Return the (X, Y) coordinate for the center point of the cell that contains the specified text.  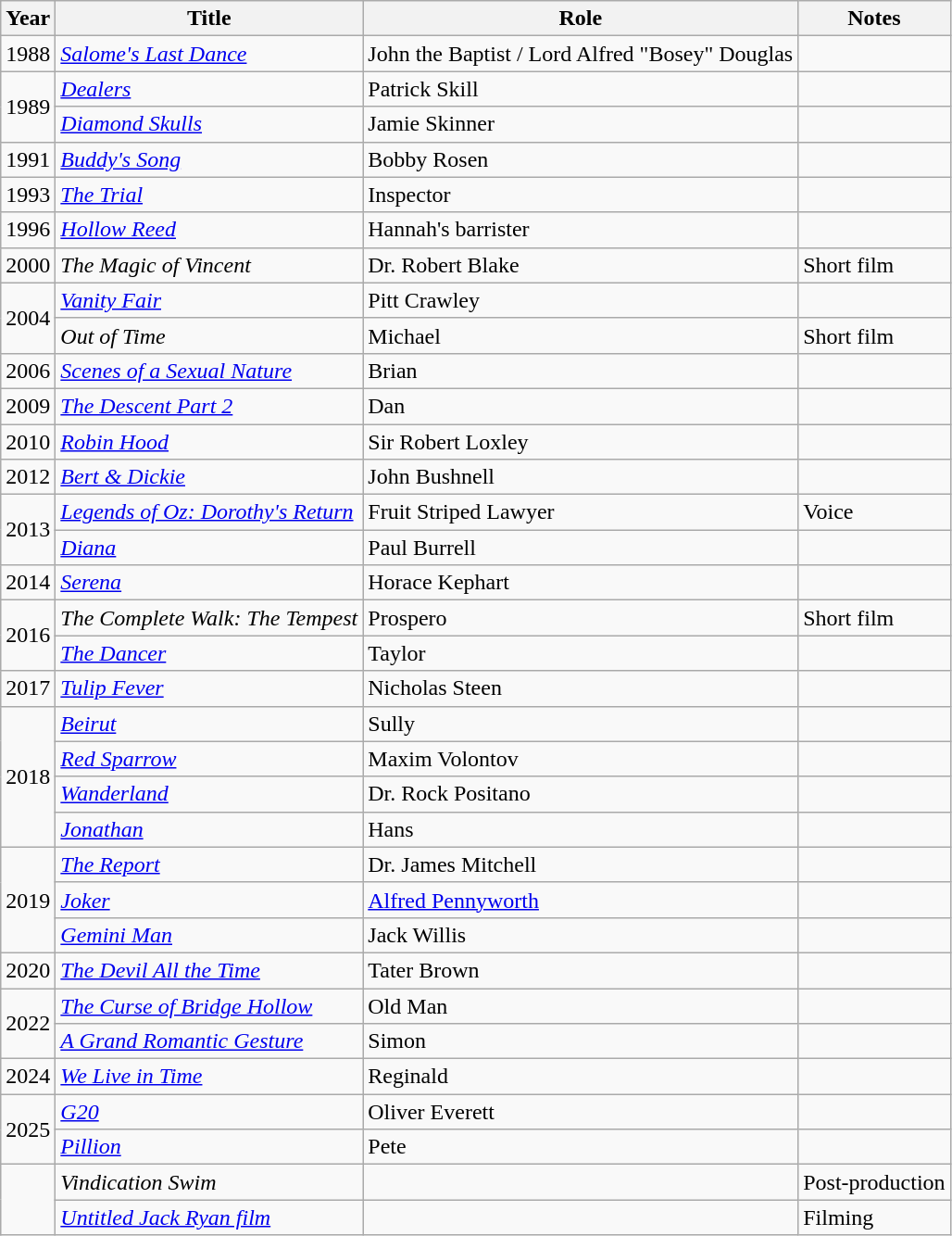
Dr. James Mitchell (581, 864)
The Complete Walk: The Tempest (209, 618)
Sir Robert Loxley (581, 442)
Tulip Fever (209, 688)
2014 (28, 583)
Jamie Skinner (581, 124)
2025 (28, 1129)
Hollow Reed (209, 230)
Robin Hood (209, 442)
Jack Willis (581, 935)
2019 (28, 900)
Joker (209, 900)
2010 (28, 442)
The Trial (209, 195)
Out of Time (209, 335)
2013 (28, 530)
Wanderland (209, 794)
G20 (209, 1112)
Pete (581, 1147)
John Bushnell (581, 477)
2004 (28, 318)
Bert & Dickie (209, 477)
Hans (581, 829)
Dr. Rock Positano (581, 794)
Brian (581, 371)
Oliver Everett (581, 1112)
Paul Burrell (581, 548)
Sully (581, 724)
1988 (28, 54)
We Live in Time (209, 1077)
1996 (28, 230)
Dr. Robert Blake (581, 265)
Maxim Volontov (581, 759)
Post-production (874, 1182)
Patrick Skill (581, 89)
2006 (28, 371)
Diana (209, 548)
1991 (28, 159)
Serena (209, 583)
The Descent Part 2 (209, 406)
Filming (874, 1217)
Pillion (209, 1147)
Untitled Jack Ryan film (209, 1217)
2016 (28, 636)
The Dancer (209, 653)
Vanity Fair (209, 300)
Inspector (581, 195)
Salome's Last Dance (209, 54)
The Curse of Bridge Hollow (209, 1005)
Bobby Rosen (581, 159)
Reginald (581, 1077)
Old Man (581, 1005)
John the Baptist / Lord Alfred "Bosey" Douglas (581, 54)
Fruit Striped Lawyer (581, 512)
Horace Kephart (581, 583)
1989 (28, 107)
Taylor (581, 653)
Beirut (209, 724)
Scenes of a Sexual Nature (209, 371)
Simon (581, 1041)
2020 (28, 970)
Michael (581, 335)
Year (28, 19)
The Report (209, 864)
2000 (28, 265)
Alfred Pennyworth (581, 900)
The Devil All the Time (209, 970)
Dan (581, 406)
Dealers (209, 89)
A Grand Romantic Gesture (209, 1041)
The Magic of Vincent (209, 265)
Buddy's Song (209, 159)
Title (209, 19)
2012 (28, 477)
Vindication Swim (209, 1182)
1993 (28, 195)
Voice (874, 512)
Nicholas Steen (581, 688)
2022 (28, 1023)
Legends of Oz: Dorothy's Return (209, 512)
Pitt Crawley (581, 300)
Tater Brown (581, 970)
2018 (28, 776)
Role (581, 19)
Jonathan (209, 829)
Diamond Skulls (209, 124)
Prospero (581, 618)
Red Sparrow (209, 759)
Hannah's barrister (581, 230)
2024 (28, 1077)
2017 (28, 688)
Gemini Man (209, 935)
Notes (874, 19)
2009 (28, 406)
